Capture the cell that displays the provided text and extract its [X, Y] central coordinate. 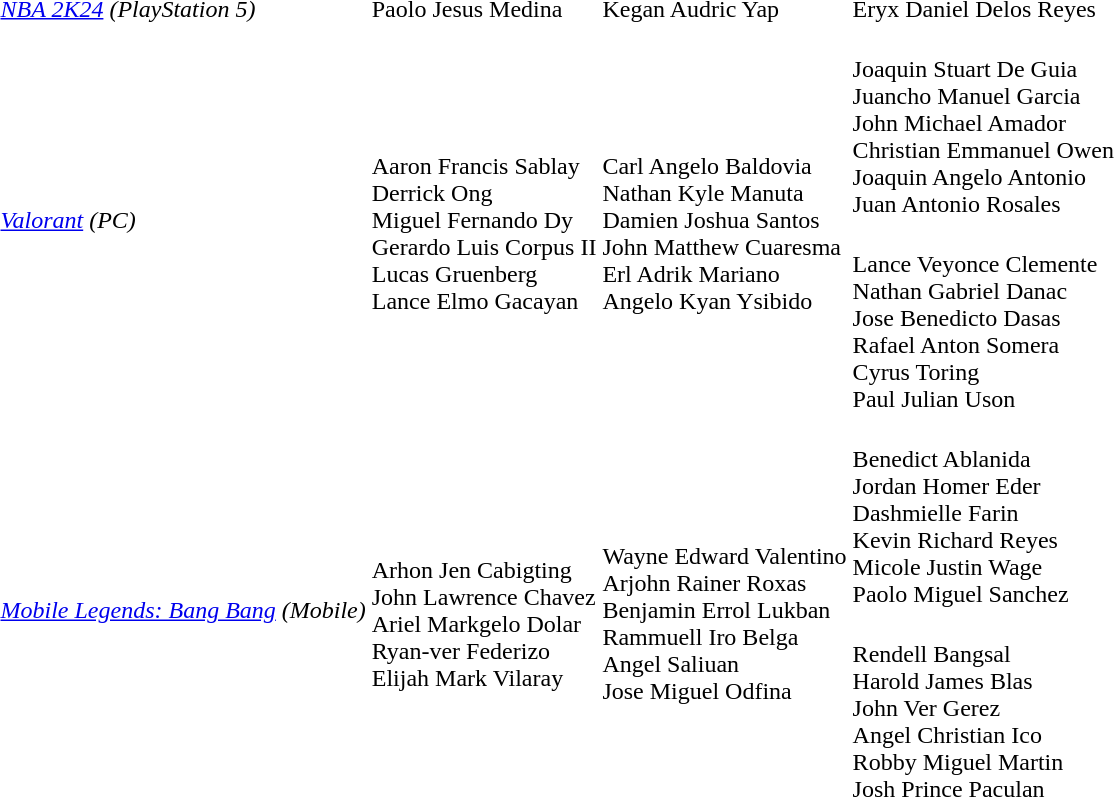
Aaron Francis SablayDerrick OngMiguel Fernando DyGerardo Luis Corpus IILucas GruenbergLance Elmo Gacayan [484, 220]
Carl Angelo BaldoviaNathan Kyle ManutaDamien Joshua SantosJohn Matthew CuaresmaErl Adrik MarianoAngelo Kyan Ysibido [724, 220]
